Return the (X, Y) coordinate for the center point of the cell that contains the specified text.  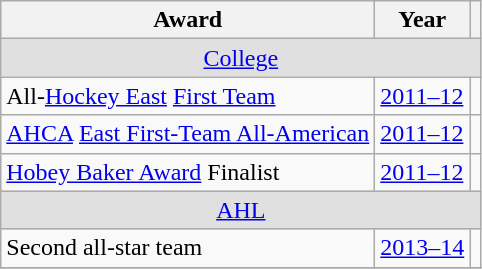
2013–14 (422, 248)
AHL (241, 210)
All-Hockey East First Team (188, 96)
Second all-star team (188, 248)
Hobey Baker Award Finalist (188, 172)
Award (188, 20)
Year (422, 20)
College (241, 58)
AHCA East First-Team All-American (188, 134)
